Provide the [x, y] coordinate of the cell's center where the given text is located.  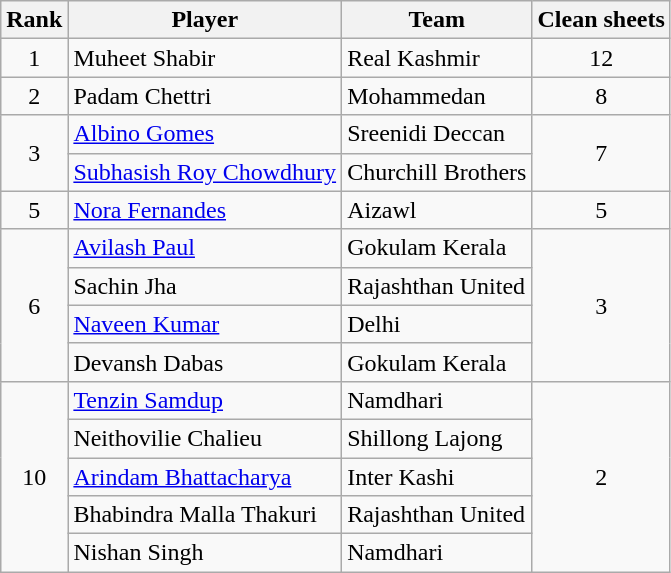
Neithovilie Chalieu [205, 438]
Clean sheets [601, 20]
Arindam Bhattacharya [205, 477]
Sreenidi Deccan [437, 134]
Player [205, 20]
7 [601, 153]
Aizawl [437, 210]
Mohammedan [437, 96]
Rank [34, 20]
Naveen Kumar [205, 324]
10 [34, 476]
Avilash Paul [205, 248]
12 [601, 58]
6 [34, 305]
Subhasish Roy Chowdhury [205, 172]
Muheet Shabir [205, 58]
Bhabindra Malla Thakuri [205, 515]
Team [437, 20]
Tenzin Samdup [205, 400]
Sachin Jha [205, 286]
Inter Kashi [437, 477]
Devansh Dabas [205, 362]
Real Kashmir [437, 58]
8 [601, 96]
Delhi [437, 324]
Shillong Lajong [437, 438]
Nora Fernandes [205, 210]
Albino Gomes [205, 134]
Padam Chettri [205, 96]
Churchill Brothers [437, 172]
Nishan Singh [205, 553]
1 [34, 58]
